Pinpoint the cell where the given text exists, returning its [X, Y] midpoint coordinate. 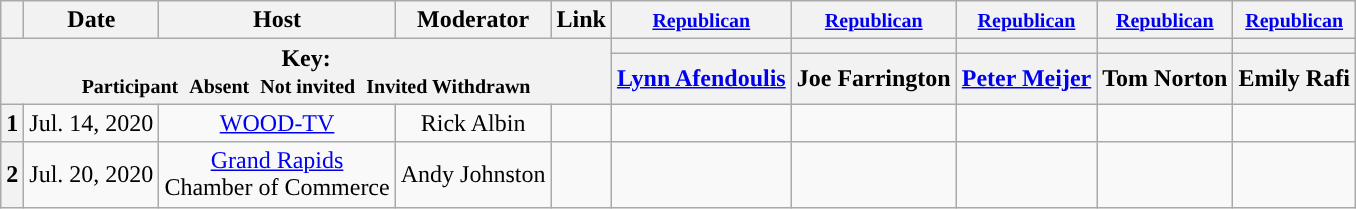
1 [12, 123]
Jul. 20, 2020 [92, 174]
Peter Meijer [1026, 78]
Key: Participant Absent Not invited Invited Withdrawn [306, 72]
Andy Johnston [473, 174]
Link [581, 20]
Date [92, 20]
WOOD-TV [277, 123]
Emily Rafi [1294, 78]
Rick Albin [473, 123]
Grand RapidsChamber of Commerce [277, 174]
Tom Norton [1165, 78]
Lynn Afendoulis [701, 78]
Jul. 14, 2020 [92, 123]
Joe Farrington [874, 78]
Host [277, 20]
Moderator [473, 20]
2 [12, 174]
